For the text-containing cell, return its midpoint in [x, y] coordinate format. 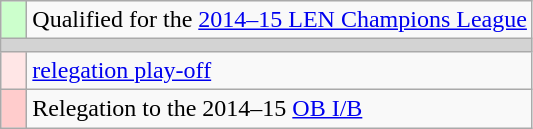
Relegation to the 2014–15 OB I/B [280, 108]
relegation play-off [280, 70]
Qualified for the 2014–15 LEN Champions League [280, 20]
